Return (x, y) of the center of cell containing provided text 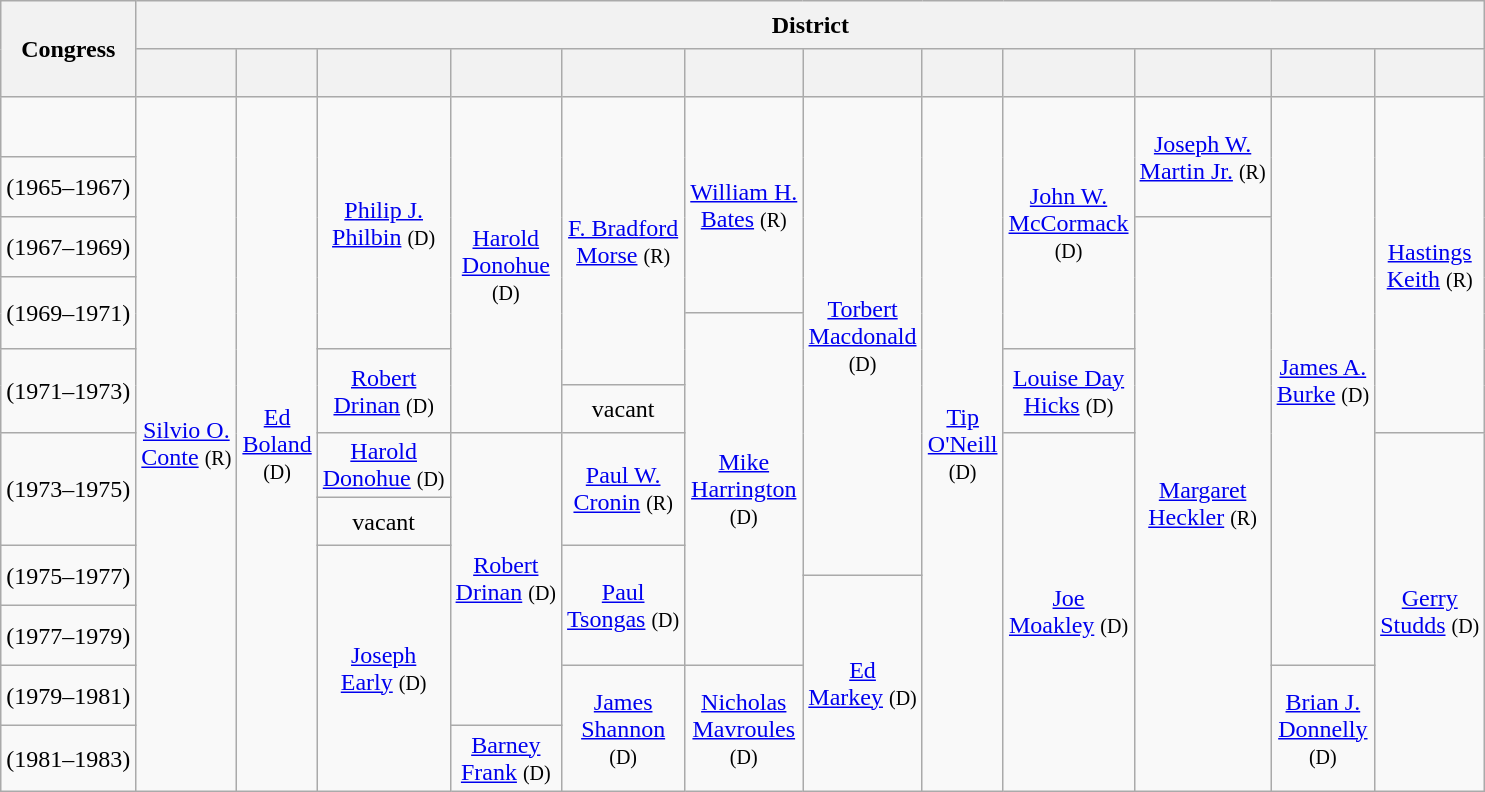
JosephEarly (D) (384, 668)
HaroldDonohue (D) (384, 466)
TipO'Neill(D) (962, 444)
NicholasMavroules(D) (744, 728)
James A.Burke (D) (1323, 382)
JoeMoakley (D) (1068, 612)
Joseph W.Martin Jr. (R) (1202, 157)
(1971–1973) (68, 391)
HastingsKeith (R) (1430, 265)
William H.Bates (R) (744, 205)
(1981–1983) (68, 758)
EdBoland(D) (277, 444)
Louise DayHicks (D) (1068, 391)
TorbertMacdonald(D) (862, 336)
John W.McCormack(D) (1068, 223)
Brian J.Donnelly(D) (1323, 728)
Silvio O.Conte (R) (186, 444)
Congress (68, 49)
(1979–1981) (68, 696)
Philip J.Philbin (D) (384, 223)
(1973–1975) (68, 490)
F. BradfordMorse (R) (624, 241)
(1977–1979) (68, 636)
HaroldDonohue(D) (506, 265)
BarneyFrank (D) (506, 758)
PaulTsongas (D) (624, 606)
(1967–1969) (68, 247)
Paul W.Cronin (R) (624, 490)
(1969–1971) (68, 313)
MargaretHeckler (R) (1202, 504)
GerryStudds (D) (1430, 612)
EdMarkey (D) (862, 684)
(1975–1977) (68, 576)
MikeHarrington(D) (744, 490)
JamesShannon(D) (624, 728)
(1965–1967) (68, 187)
District (810, 25)
